From the cell containing the given text, extract its center point as [x, y] coordinate. 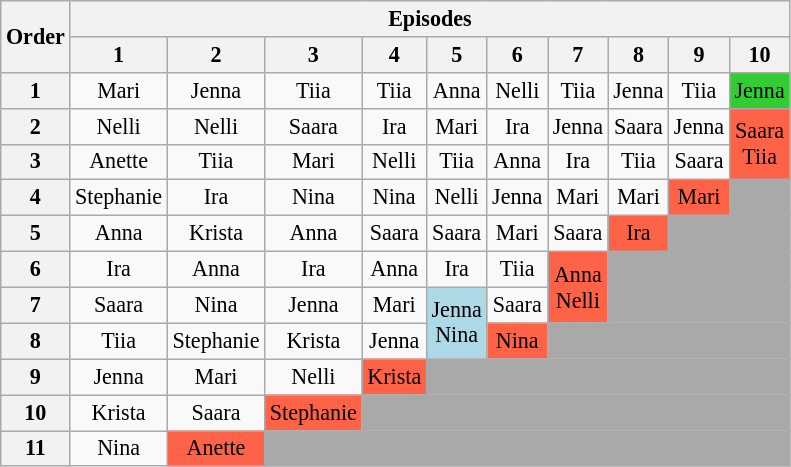
Episodes [430, 18]
11 [36, 448]
AnnaNelli [578, 287]
Order [36, 36]
JennaNina [456, 323]
SaaraTiia [760, 144]
